For the text-containing cell, return its midpoint in [X, Y] coordinate format. 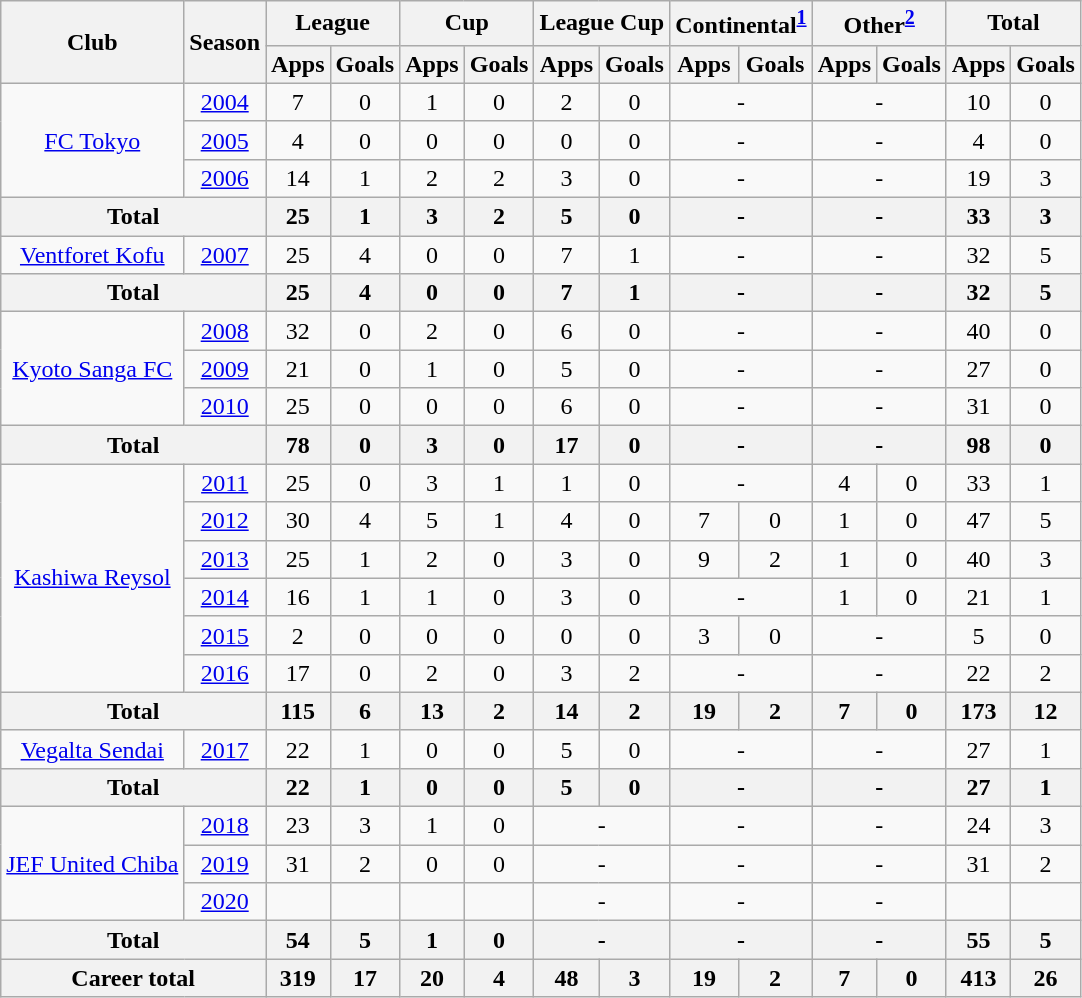
2015 [225, 635]
26 [1046, 978]
23 [298, 826]
2005 [225, 140]
10 [978, 102]
115 [298, 711]
Continental1 [741, 24]
Ventforet Kofu [92, 255]
Kashiwa Reysol [92, 578]
2004 [225, 102]
2008 [225, 331]
Vegalta Sendai [92, 749]
30 [298, 521]
Other2 [879, 24]
Club [92, 42]
2019 [225, 864]
Cup [467, 24]
16 [298, 597]
JEF United Chiba [92, 864]
173 [978, 711]
47 [978, 521]
2013 [225, 559]
2010 [225, 407]
319 [298, 978]
13 [432, 711]
FC Tokyo [92, 140]
55 [978, 940]
Season [225, 42]
2007 [225, 255]
2017 [225, 749]
2020 [225, 902]
2018 [225, 826]
2006 [225, 178]
2011 [225, 483]
2014 [225, 597]
Career total [134, 978]
20 [432, 978]
League Cup [602, 24]
413 [978, 978]
12 [1046, 711]
2012 [225, 521]
2009 [225, 369]
48 [566, 978]
78 [298, 445]
9 [704, 559]
League [333, 24]
24 [978, 826]
2016 [225, 673]
Kyoto Sanga FC [92, 369]
54 [298, 940]
98 [978, 445]
